Output the [x, y] coordinate of the center of the cell containing the given text.  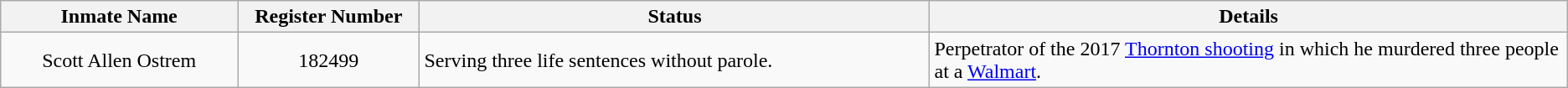
Inmate Name [119, 17]
Details [1248, 17]
Register Number [328, 17]
Perpetrator of the 2017 Thornton shooting in which he murdered three people at a Walmart. [1248, 60]
Serving three life sentences without parole. [675, 60]
Status [675, 17]
Scott Allen Ostrem [119, 60]
182499 [328, 60]
